Find where the given text appears and provide that cell's center as (x, y) coordinate. 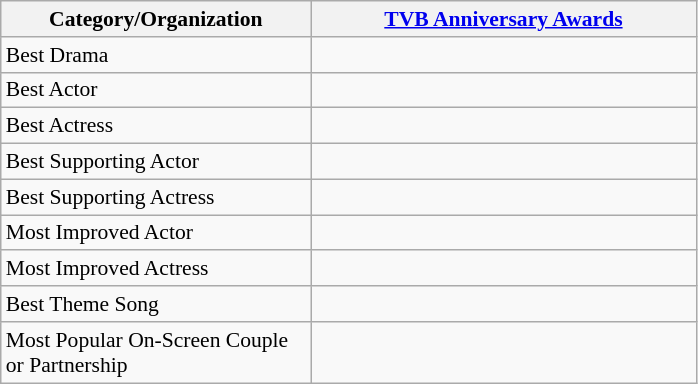
Best Theme Song (156, 304)
Best Supporting Actor (156, 162)
Category/Organization (156, 19)
Best Drama (156, 55)
Most Popular On-Screen Couple or Partnership (156, 352)
Most Improved Actress (156, 269)
TVB Anniversary Awards (504, 19)
Best Actor (156, 90)
Most Improved Actor (156, 233)
Best Supporting Actress (156, 197)
Best Actress (156, 126)
